For the text-containing cell, return its midpoint in [x, y] coordinate format. 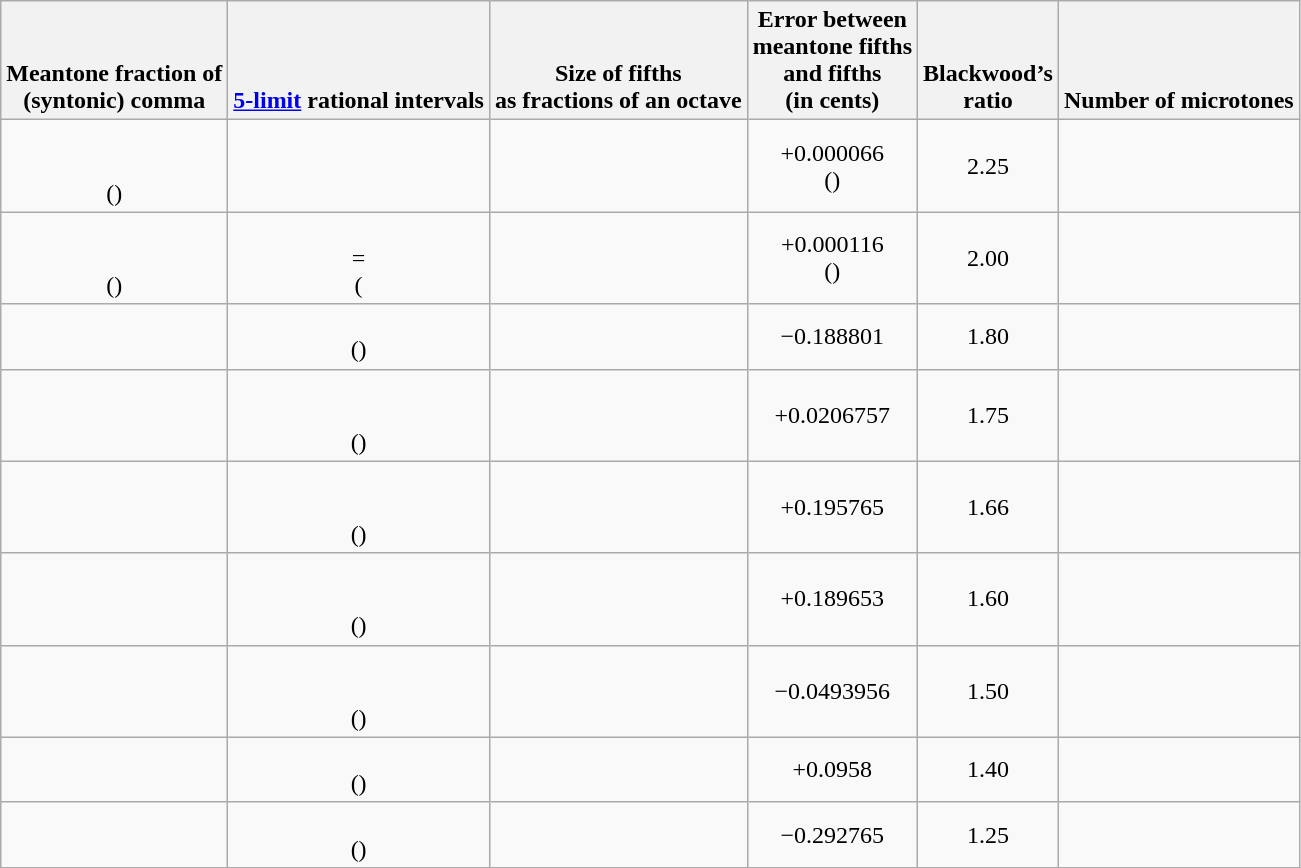
+0.000066() [832, 166]
2.00 [988, 258]
+0.189653 [832, 599]
1.50 [988, 691]
1.40 [988, 770]
−0.292765 [832, 834]
2.25 [988, 166]
1.80 [988, 336]
Size of fifths as fractions of an octave [618, 60]
+0.0206757 [832, 415]
1.75 [988, 415]
1.25 [988, 834]
1.66 [988, 507]
=( [359, 258]
Number of microtones [1178, 60]
1.60 [988, 599]
+0.000116() [832, 258]
+0.0958 [832, 770]
Meantone fraction of (syntonic) comma [114, 60]
−0.0493956 [832, 691]
5-limit rational intervals [359, 60]
Blackwood’sratio [988, 60]
Error between meantone fifths and fifths (in cents) [832, 60]
+0.195765 [832, 507]
−0.188801 [832, 336]
